Provide the [x, y] coordinate of the cell's center where the given text is located.  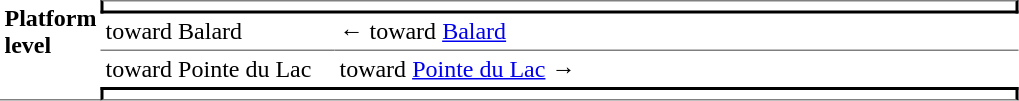
← toward Balard [677, 33]
toward Pointe du Lac [218, 69]
toward Pointe du Lac → [677, 69]
Platform level [50, 50]
toward Balard [218, 33]
